Return (X, Y) of the center of cell containing provided text 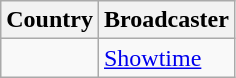
Country (50, 20)
Broadcaster (166, 20)
Showtime (166, 58)
